Pinpoint the cell where the given text exists, returning its [x, y] midpoint coordinate. 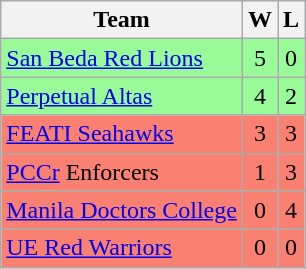
San Beda Red Lions [122, 58]
Manila Doctors College [122, 210]
Perpetual Altas [122, 96]
W [260, 20]
PCCr Enforcers [122, 172]
5 [260, 58]
1 [260, 172]
L [292, 20]
FEATI Seahawks [122, 134]
Team [122, 20]
UE Red Warriors [122, 248]
2 [292, 96]
